For the text-containing cell, return its midpoint in (X, Y) coordinate format. 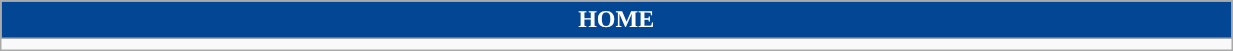
HOME (616, 20)
